Pinpoint the cell where the given text exists, returning its [x, y] midpoint coordinate. 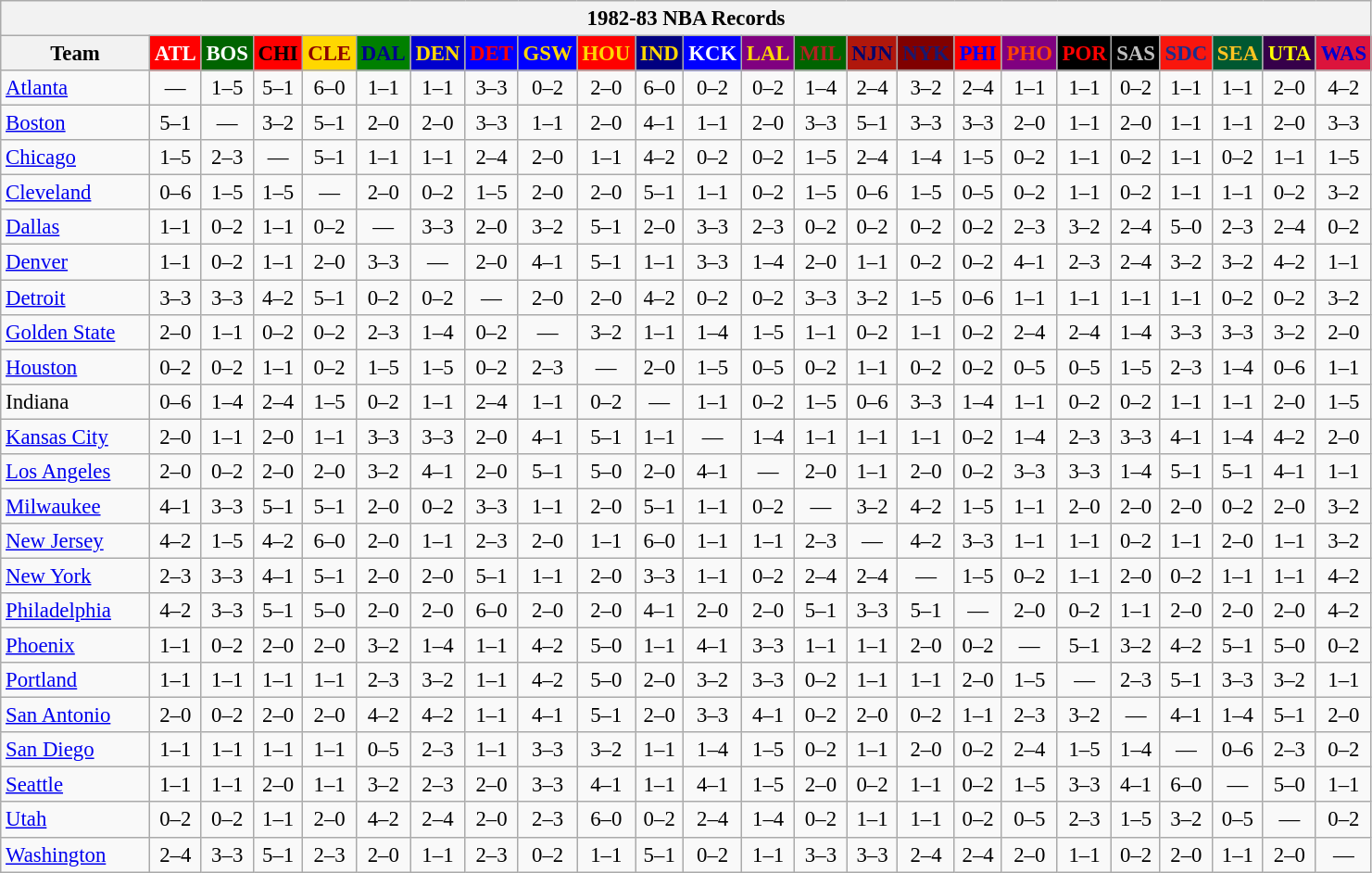
Denver [76, 262]
CHI [278, 54]
New Jersey [76, 541]
SAS [1136, 54]
Houston [76, 367]
Atlanta [76, 88]
Golden State [76, 332]
NYK [926, 54]
Philadelphia [76, 611]
WAS [1343, 54]
PHI [978, 54]
Indiana [76, 401]
SDC [1186, 54]
KCK [713, 54]
Detroit [76, 297]
HOU [606, 54]
PHO [1029, 54]
NJN [873, 54]
Utah [76, 820]
LAL [767, 54]
DET [491, 54]
SEA [1238, 54]
ATL [175, 54]
Chicago [76, 158]
Washington [76, 854]
DAL [384, 54]
GSW [548, 54]
Boston [76, 123]
San Antonio [76, 715]
Seattle [76, 785]
DEN [437, 54]
CLE [330, 54]
Los Angeles [76, 472]
Milwaukee [76, 506]
Kansas City [76, 436]
Phoenix [76, 646]
Team [76, 54]
1982-83 NBA Records [686, 19]
IND [660, 54]
San Diego [76, 750]
Dallas [76, 227]
Portland [76, 680]
Cleveland [76, 193]
New York [76, 576]
BOS [227, 54]
UTA [1290, 54]
POR [1084, 54]
MIL [821, 54]
